Return the [X, Y] coordinate for the center point of the cell that contains the specified text.  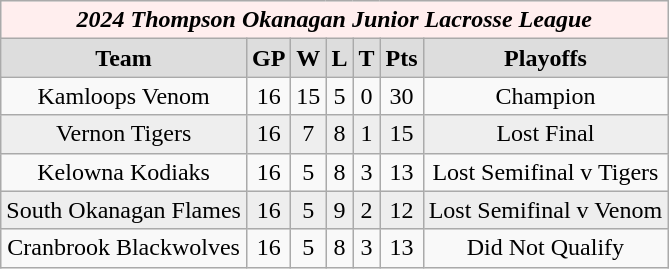
Pts [402, 58]
GP [268, 58]
Kamloops Venom [124, 96]
2024 Thompson Okanagan Junior Lacrosse League [334, 20]
1 [366, 134]
7 [308, 134]
0 [366, 96]
12 [402, 210]
Vernon Tigers [124, 134]
Lost Semifinal v Tigers [546, 172]
T [366, 58]
2 [366, 210]
L [340, 58]
W [308, 58]
9 [340, 210]
Cranbrook Blackwolves [124, 248]
Playoffs [546, 58]
South Okanagan Flames [124, 210]
Did Not Qualify [546, 248]
30 [402, 96]
Lost Semifinal v Venom [546, 210]
Lost Final [546, 134]
Champion [546, 96]
Kelowna Kodiaks [124, 172]
Team [124, 58]
